Identify which cell holds the provided text, then report its [X, Y] central coordinate. 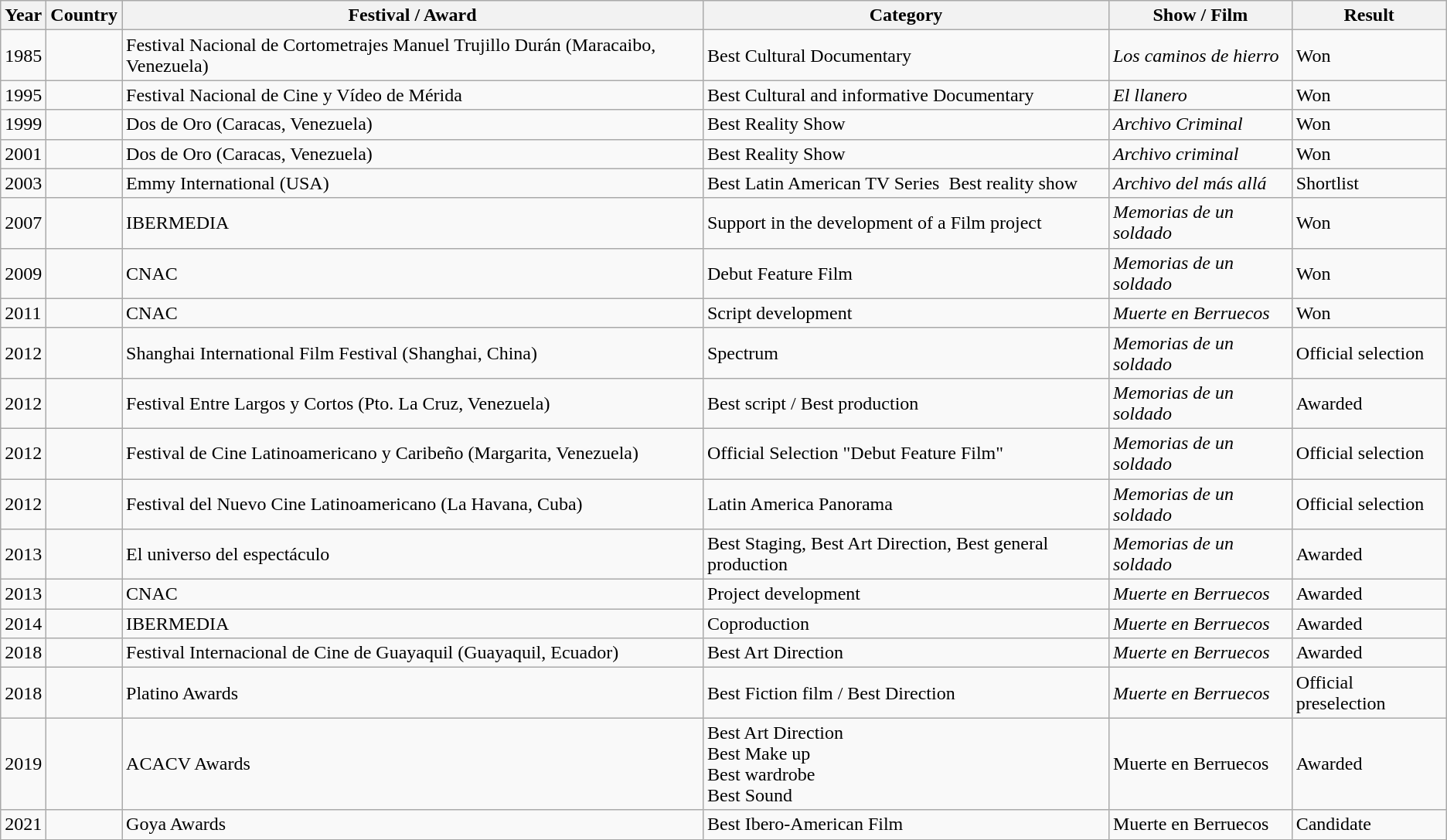
1995 [23, 95]
Result [1369, 15]
Archivo criminal [1200, 154]
Candidate [1369, 825]
Category [906, 15]
Latin America Panorama [906, 504]
El llanero [1200, 95]
2001 [23, 154]
Platino Awards [413, 692]
2011 [23, 313]
Official Selection "Debut Feature Film" [906, 453]
Official preselection [1369, 692]
Script development [906, 313]
Festival Entre Largos y Cortos (Pto. La Cruz, Venezuela) [413, 403]
Best Art Direction [906, 653]
Debut Feature Film [906, 274]
Spectrum [906, 352]
El universo del espectáculo [413, 555]
Best script / Best production [906, 403]
Emmy International (USA) [413, 183]
Best Latin American TV Series Best reality show [906, 183]
Country [84, 15]
Festival Nacional de Cortometrajes Manuel Trujillo Durán (Maracaibo, Venezuela) [413, 56]
Coproduction [906, 624]
Festival / Award [413, 15]
Project development [906, 594]
Festival Internacional de Cine de Guayaquil (Guayaquil, Ecuador) [413, 653]
Archivo Criminal [1200, 124]
Shanghai International Film Festival (Shanghai, China) [413, 352]
Support in the development of a Film project [906, 223]
Festival de Cine Latinoamericano y Caribeño (Margarita, Venezuela) [413, 453]
Best Ibero-American Film [906, 825]
Goya Awards [413, 825]
2003 [23, 183]
Festival del Nuevo Cine Latinoamericano (La Havana, Cuba) [413, 504]
1985 [23, 56]
2007 [23, 223]
Best Art DirectionBest Make upBest wardrobeBest Sound [906, 763]
Los caminos de hierro [1200, 56]
Show / Film [1200, 15]
Best Cultural and informative Documentary [906, 95]
Best Staging, Best Art Direction, Best general production [906, 555]
1999 [23, 124]
Shortlist [1369, 183]
Best Cultural Documentary [906, 56]
Archivo del más allá [1200, 183]
Best Fiction film / Best Direction [906, 692]
2019 [23, 763]
ACACV Awards [413, 763]
Festival Nacional de Cine y Vídeo de Mérida [413, 95]
2014 [23, 624]
2021 [23, 825]
Year [23, 15]
2009 [23, 274]
